From the cell containing the given text, extract its center point as (x, y) coordinate. 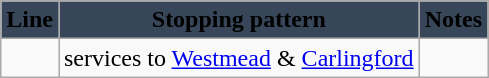
Notes (453, 20)
Stopping pattern (238, 20)
services to Westmead & Carlingford (238, 58)
Line (30, 20)
